Output the [x, y] coordinate of the center of the cell containing the given text.  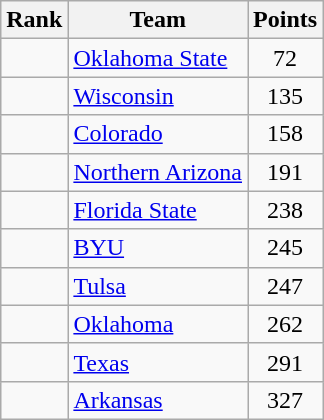
135 [286, 96]
Team [158, 20]
245 [286, 248]
247 [286, 286]
327 [286, 400]
Texas [158, 362]
Arkansas [158, 400]
291 [286, 362]
262 [286, 324]
Oklahoma State [158, 58]
158 [286, 134]
BYU [158, 248]
Oklahoma [158, 324]
Wisconsin [158, 96]
191 [286, 172]
Florida State [158, 210]
Tulsa [158, 286]
Rank [34, 20]
Points [286, 20]
Northern Arizona [158, 172]
Colorado [158, 134]
72 [286, 58]
238 [286, 210]
